For the text-containing cell, return its midpoint in (x, y) coordinate format. 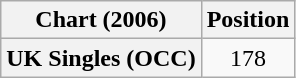
178 (248, 58)
UK Singles (OCC) (101, 58)
Chart (2006) (101, 20)
Position (248, 20)
